Pinpoint the cell where the given text exists, returning its (X, Y) midpoint coordinate. 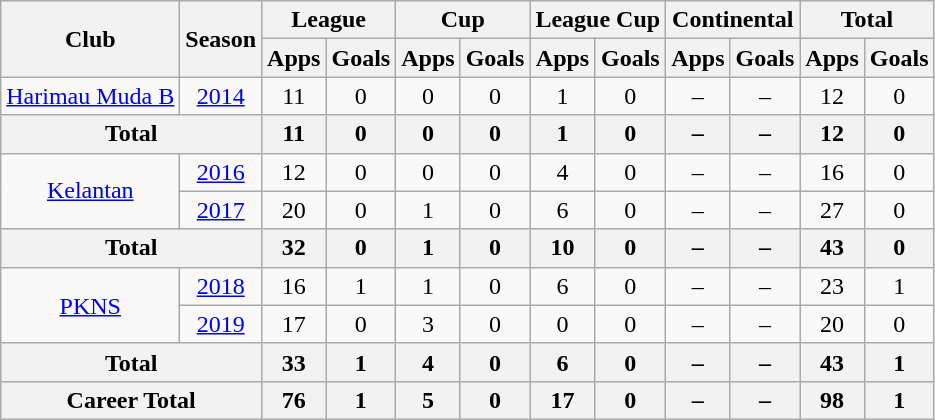
27 (832, 210)
23 (832, 286)
10 (562, 248)
2016 (221, 172)
98 (832, 400)
Cup (463, 20)
5 (428, 400)
32 (294, 248)
Career Total (132, 400)
2014 (221, 96)
2017 (221, 210)
2018 (221, 286)
3 (428, 324)
Season (221, 39)
76 (294, 400)
League (329, 20)
Harimau Muda B (90, 96)
PKNS (90, 305)
Club (90, 39)
33 (294, 362)
Kelantan (90, 191)
2019 (221, 324)
League Cup (598, 20)
Continental (733, 20)
